Capture the cell that displays the provided text and extract its (X, Y) central coordinate. 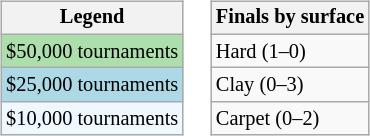
Legend (92, 18)
Hard (1–0) (290, 51)
Clay (0–3) (290, 85)
$50,000 tournaments (92, 51)
$25,000 tournaments (92, 85)
Carpet (0–2) (290, 119)
$10,000 tournaments (92, 119)
Finals by surface (290, 18)
